Search for the cell housing the specified text and yield its [x, y] center coordinate. 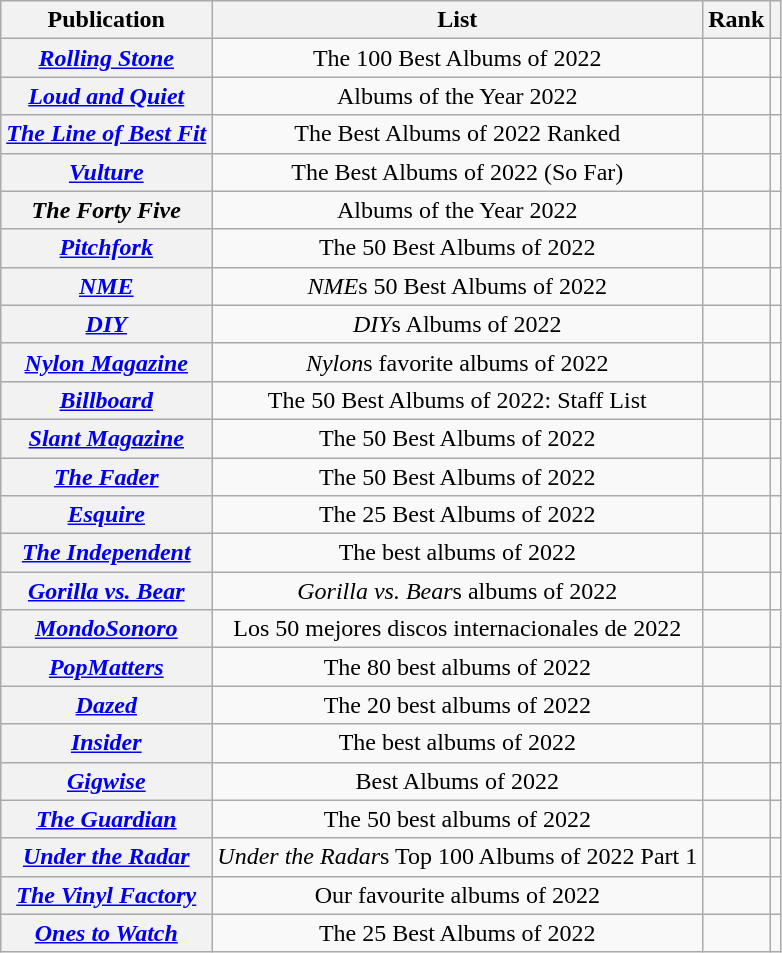
Pitchfork [106, 248]
The 20 best albums of 2022 [458, 705]
List [458, 20]
NME [106, 286]
The 50 best albums of 2022 [458, 819]
The Forty Five [106, 210]
DIYs Albums of 2022 [458, 324]
The 80 best albums of 2022 [458, 667]
Under the Radars Top 100 Albums of 2022 Part 1 [458, 857]
Loud and Quiet [106, 96]
MondoSonoro [106, 629]
The Line of Best Fit [106, 134]
The 50 Best Albums of 2022: Staff List [458, 400]
The Independent [106, 553]
The Vinyl Factory [106, 895]
Publication [106, 20]
PopMatters [106, 667]
NMEs 50 Best Albums of 2022 [458, 286]
Rolling Stone [106, 58]
Nylon Magazine [106, 362]
Best Albums of 2022 [458, 781]
The Best Albums of 2022 Ranked [458, 134]
Los 50 mejores discos internacionales de 2022 [458, 629]
Billboard [106, 400]
DIY [106, 324]
The 100 Best Albums of 2022 [458, 58]
The Best Albums of 2022 (So Far) [458, 172]
Gigwise [106, 781]
Gorilla vs. Bear [106, 591]
Ones to Watch [106, 933]
The Guardian [106, 819]
Slant Magazine [106, 438]
Rank [736, 20]
Dazed [106, 705]
Nylons favorite albums of 2022 [458, 362]
Our favourite albums of 2022 [458, 895]
Insider [106, 743]
Under the Radar [106, 857]
Gorilla vs. Bears albums of 2022 [458, 591]
Esquire [106, 515]
The Fader [106, 477]
Vulture [106, 172]
